Determine the [X, Y] coordinate at the center of the cell enclosing the given text.  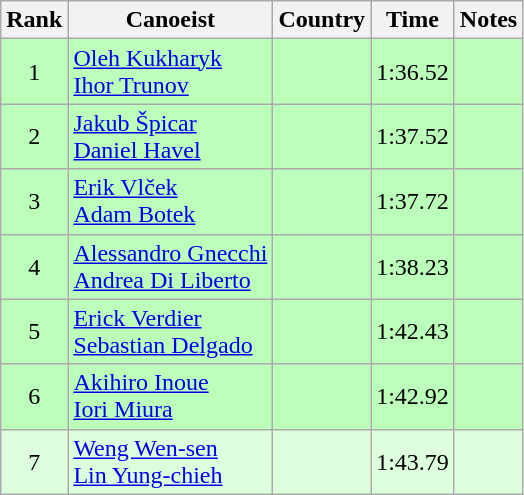
Notes [488, 20]
Time [413, 20]
1:43.79 [413, 462]
6 [34, 396]
1:37.72 [413, 202]
1:36.52 [413, 72]
2 [34, 136]
Erik VlčekAdam Botek [170, 202]
1:37.52 [413, 136]
Weng Wen-senLin Yung-chieh [170, 462]
Country [322, 20]
5 [34, 332]
Alessandro GnecchiAndrea Di Liberto [170, 266]
Oleh KukharykIhor Trunov [170, 72]
Canoeist [170, 20]
1:38.23 [413, 266]
Akihiro InoueIori Miura [170, 396]
1:42.43 [413, 332]
Rank [34, 20]
1:42.92 [413, 396]
4 [34, 266]
3 [34, 202]
7 [34, 462]
1 [34, 72]
Erick VerdierSebastian Delgado [170, 332]
Jakub ŠpicarDaniel Havel [170, 136]
